From the cell containing the given text, extract its center point as (x, y) coordinate. 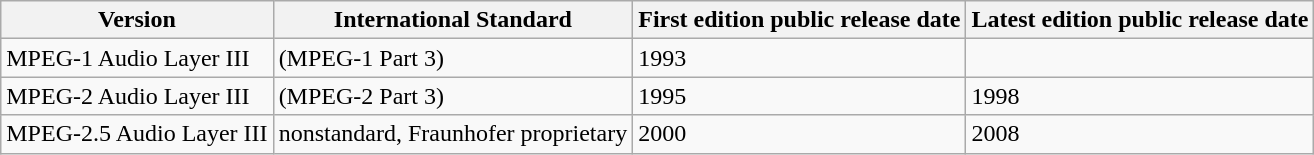
2008 (1140, 134)
Latest edition public release date (1140, 20)
1993 (800, 58)
1998 (1140, 96)
International Standard (453, 20)
2000 (800, 134)
MPEG-1 Audio Layer III (137, 58)
nonstandard, Fraunhofer proprietary (453, 134)
MPEG-2.5 Audio Layer III (137, 134)
First edition public release date (800, 20)
1995 (800, 96)
MPEG-2 Audio Layer III (137, 96)
Version (137, 20)
(MPEG-1 Part 3) (453, 58)
(MPEG-2 Part 3) (453, 96)
